Scan for the cell matching the given text and deliver its [x, y] coordinate at center. 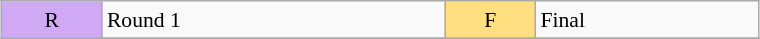
Round 1 [274, 20]
Final [648, 20]
F [490, 20]
R [52, 20]
